Identify which cell holds the provided text, then report its (X, Y) central coordinate. 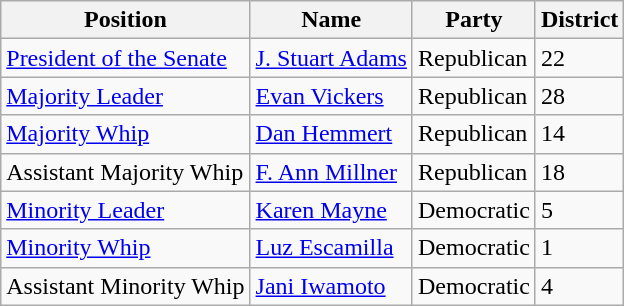
Position (126, 20)
28 (579, 96)
Majority Leader (126, 96)
Party (474, 20)
Assistant Majority Whip (126, 172)
4 (579, 286)
Minority Leader (126, 210)
22 (579, 58)
18 (579, 172)
1 (579, 248)
Luz Escamilla (331, 248)
Majority Whip (126, 134)
14 (579, 134)
5 (579, 210)
Evan Vickers (331, 96)
Jani Iwamoto (331, 286)
President of the Senate (126, 58)
Minority Whip (126, 248)
J. Stuart Adams (331, 58)
Name (331, 20)
Assistant Minority Whip (126, 286)
F. Ann Millner (331, 172)
District (579, 20)
Karen Mayne (331, 210)
Dan Hemmert (331, 134)
